Locate the cell with the specified text and output its [x, y] center coordinate. 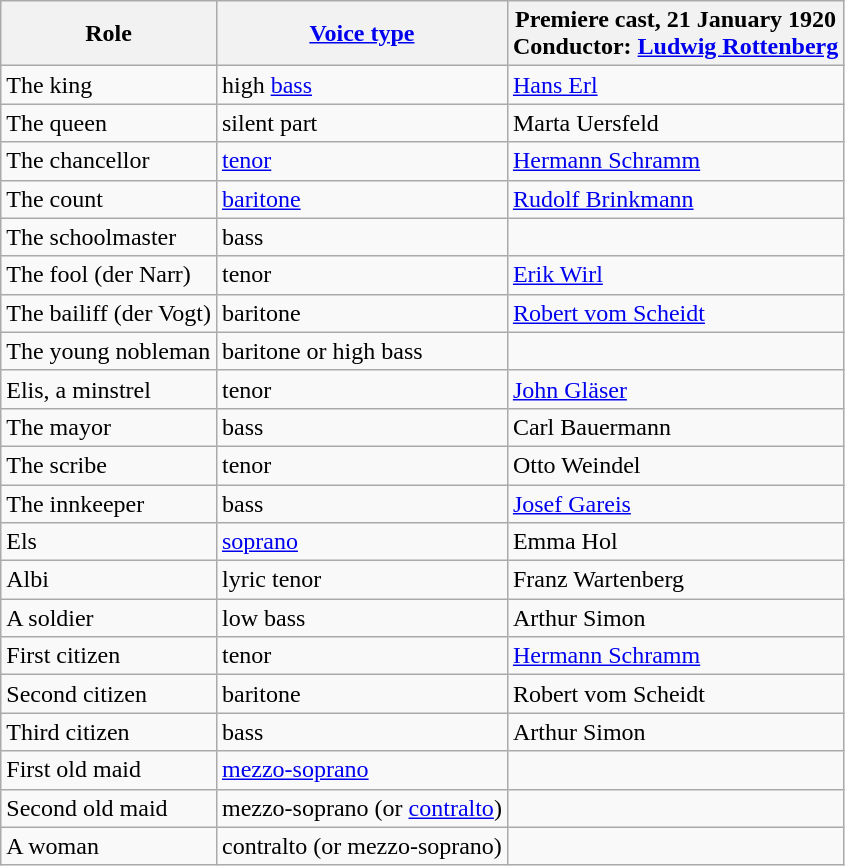
lyric tenor [362, 580]
The fool (der Narr) [109, 275]
silent part [362, 123]
The chancellor [109, 161]
Emma Hol [675, 542]
baritone or high bass [362, 351]
First old maid [109, 770]
Els [109, 542]
Voice type [362, 34]
Role [109, 34]
The count [109, 199]
John Gläser [675, 389]
low bass [362, 618]
Rudolf Brinkmann [675, 199]
Franz Wartenberg [675, 580]
Albi [109, 580]
contralto (or mezzo-soprano) [362, 846]
high bass [362, 85]
Second citizen [109, 694]
First citizen [109, 656]
A soldier [109, 618]
Second old maid [109, 808]
Hans Erl [675, 85]
Erik Wirl [675, 275]
mezzo-soprano (or contralto) [362, 808]
Elis, a minstrel [109, 389]
The mayor [109, 427]
Marta Uersfeld [675, 123]
Premiere cast, 21 January 1920Conductor: Ludwig Rottenberg [675, 34]
The scribe [109, 465]
The schoolmaster [109, 237]
The innkeeper [109, 503]
The king [109, 85]
A woman [109, 846]
soprano [362, 542]
The young nobleman [109, 351]
Third citizen [109, 732]
Otto Weindel [675, 465]
The queen [109, 123]
mezzo-soprano [362, 770]
Carl Bauermann [675, 427]
Josef Gareis [675, 503]
The bailiff (der Vogt) [109, 313]
